Return (X, Y) of the center of cell containing provided text 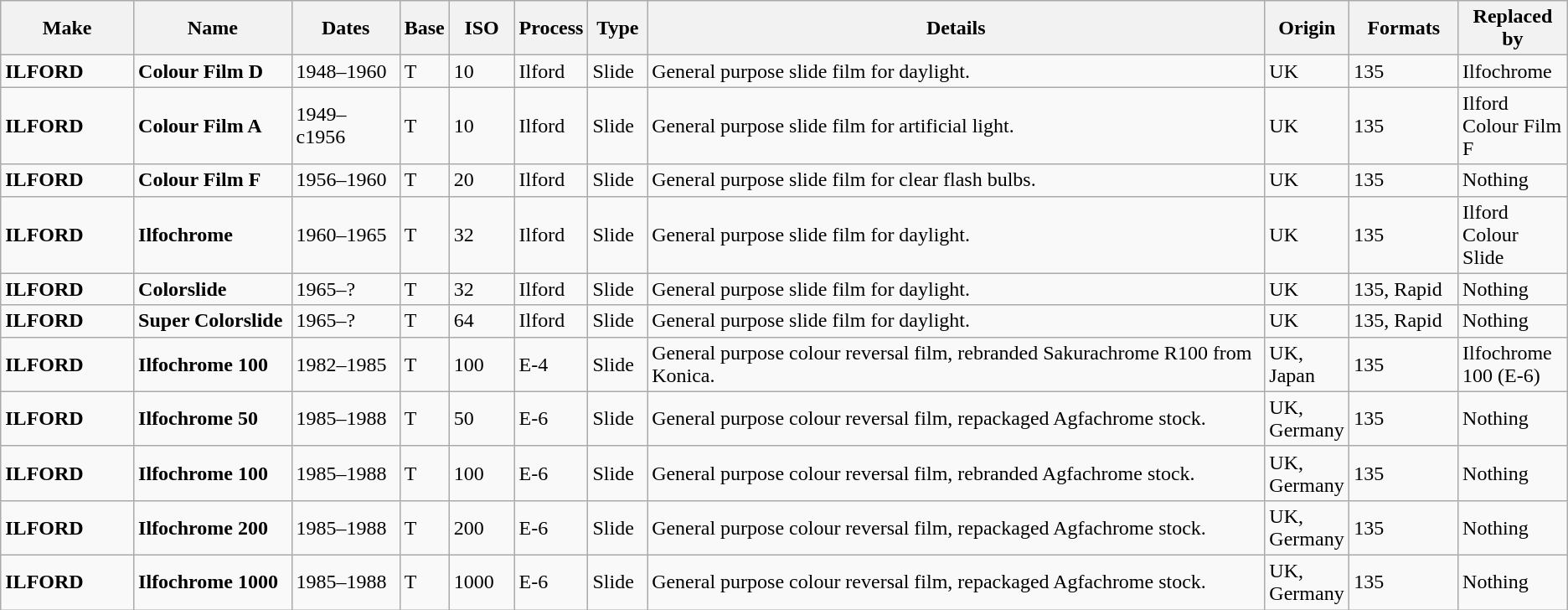
1948–1960 (345, 71)
Base (424, 28)
50 (482, 419)
Colour Film F (213, 180)
Colorslide (213, 289)
Ilford Colour Slide (1513, 235)
Dates (345, 28)
Origin (1307, 28)
Super Colorslide (213, 321)
1960–1965 (345, 235)
General purpose slide film for clear flash bulbs. (957, 180)
Type (618, 28)
Ilfochrome 100 (E-6) (1513, 364)
General purpose slide film for artificial light. (957, 126)
Colour Film D (213, 71)
Process (551, 28)
Name (213, 28)
Details (957, 28)
1982–1985 (345, 364)
200 (482, 528)
ISO (482, 28)
1949–c1956 (345, 126)
UK, Japan (1307, 364)
Ilford Colour Film F (1513, 126)
1956–1960 (345, 180)
General purpose colour reversal film, rebranded Sakurachrome R100 from Konica. (957, 364)
64 (482, 321)
General purpose colour reversal film, rebranded Agfachrome stock. (957, 473)
Ilfochrome 200 (213, 528)
Colour Film A (213, 126)
Ilfochrome 50 (213, 419)
20 (482, 180)
Ilfochrome 1000 (213, 582)
Make (67, 28)
1000 (482, 582)
Formats (1404, 28)
Replaced by (1513, 28)
E-4 (551, 364)
